Determine the (X, Y) coordinate at the center of the cell enclosing the given text.  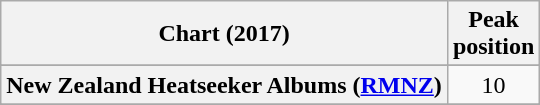
Chart (2017) (224, 34)
New Zealand Heatseeker Albums (RMNZ) (224, 85)
Peakposition (493, 34)
10 (493, 85)
